Find where the given text appears and provide that cell's center as (X, Y) coordinate. 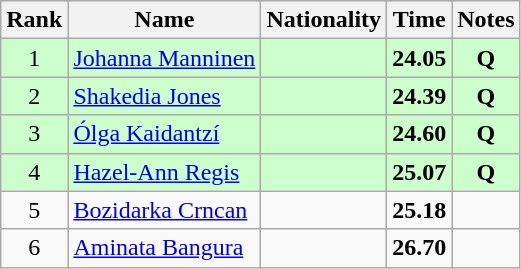
Bozidarka Crncan (164, 210)
1 (34, 58)
4 (34, 172)
24.60 (420, 134)
3 (34, 134)
Aminata Bangura (164, 248)
5 (34, 210)
25.18 (420, 210)
Notes (486, 20)
26.70 (420, 248)
Nationality (324, 20)
6 (34, 248)
Rank (34, 20)
2 (34, 96)
24.05 (420, 58)
24.39 (420, 96)
Shakedia Jones (164, 96)
25.07 (420, 172)
Time (420, 20)
Hazel-Ann Regis (164, 172)
Name (164, 20)
Ólga Kaidantzí (164, 134)
Johanna Manninen (164, 58)
